Locate the cell with the specified text and output its (x, y) center coordinate. 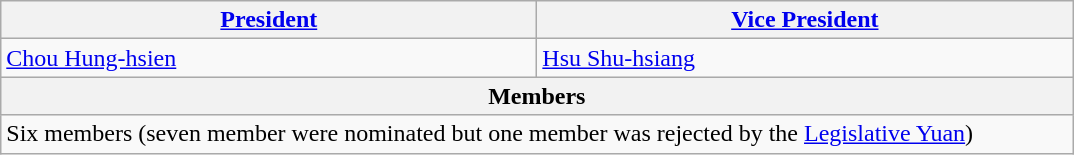
Hsu Shu-hsiang (805, 58)
Chou Hung-hsien (269, 58)
Vice President (805, 20)
President (269, 20)
Six members (seven member were nominated but one member was rejected by the Legislative Yuan) (537, 134)
Members (537, 96)
